Pinpoint the cell where the given text exists, returning its (X, Y) midpoint coordinate. 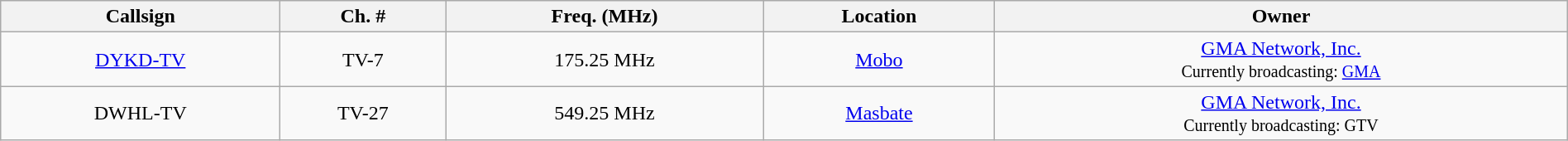
Owner (1282, 17)
Mobo (879, 60)
GMA Network, Inc.Currently broadcasting: GTV (1282, 113)
TV-27 (363, 113)
Freq. (MHz) (605, 17)
TV-7 (363, 60)
549.25 MHz (605, 113)
GMA Network, Inc.Currently broadcasting: GMA (1282, 60)
DWHL-TV (141, 113)
Ch. # (363, 17)
175.25 MHz (605, 60)
Masbate (879, 113)
Location (879, 17)
Callsign (141, 17)
DYKD-TV (141, 60)
